Scan for the cell matching the given text and deliver its [X, Y] coordinate at center. 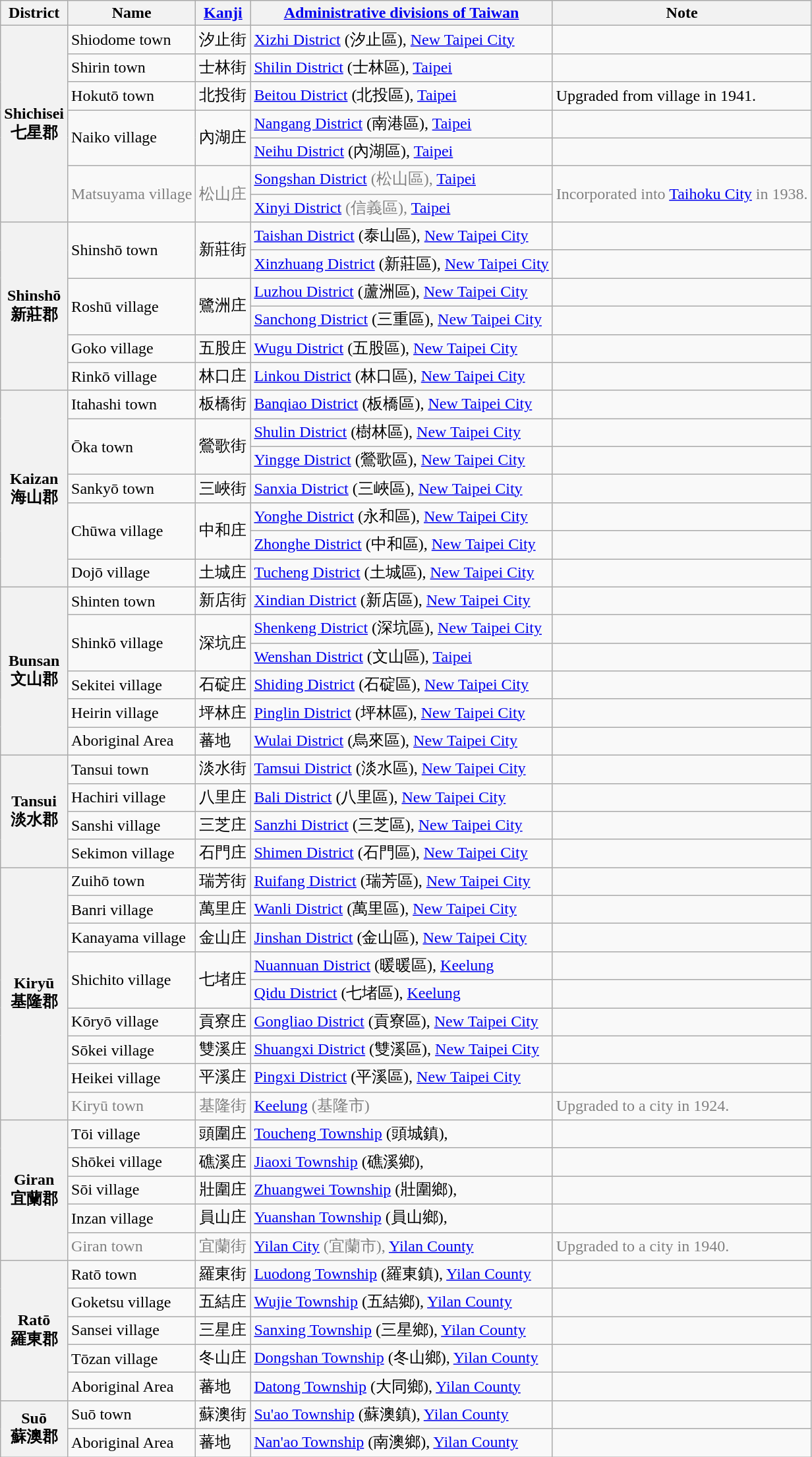
Dongshan Township (冬山鄉), Yilan County [401, 1358]
Toucheng Township (頭城鎮), [401, 1134]
Inzan village [132, 1218]
Xinzhuang District (新莊區), New Taipei City [401, 264]
Qidu District (七堵區), Keelung [401, 994]
Sōkei village [132, 1050]
Yingge District (鶯歌區), New Taipei City [401, 460]
Kanji [223, 13]
基隆街 [223, 1106]
Shichito village [132, 980]
Upgraded from village in 1941. [681, 96]
Jiaoxi Township (礁溪鄉), [401, 1162]
Sanzhi District (三芝區), New Taipei City [401, 825]
金山庄 [223, 937]
Neihu District (內湖區), Taipei [401, 152]
中和庄 [223, 530]
Heikei village [132, 1079]
Songshan District (松山區), Taipei [401, 181]
Zhuangwei Township (壯圍鄉), [401, 1191]
Wanli District (萬里區), New Taipei City [401, 910]
礁溪庄 [223, 1162]
Goketsu village [132, 1303]
District [34, 13]
Hachiri village [132, 798]
Keelung (基隆市) [401, 1106]
Shenkeng District (深坑區), New Taipei City [401, 629]
林口庄 [223, 377]
石碇庄 [223, 686]
Upgraded to a city in 1940. [681, 1246]
土城庄 [223, 574]
鶯歌街 [223, 447]
雙溪庄 [223, 1050]
七堵庄 [223, 980]
壯圍庄 [223, 1191]
Kanayama village [132, 937]
Administrative divisions of Taiwan [401, 13]
Chūwa village [132, 530]
Shimen District (石門區), New Taipei City [401, 853]
Sanxing Township (三星鄉), Yilan County [401, 1330]
Kōryō village [132, 1022]
Itahashi town [132, 405]
Su'ao Township (蘇澳鎮), Yilan County [401, 1415]
Ōka town [132, 447]
Rinkō village [132, 377]
五股庄 [223, 348]
Suō town [132, 1415]
平溪庄 [223, 1079]
Taishan District (泰山區), New Taipei City [401, 236]
Upgraded to a city in 1924. [681, 1106]
Xinyi District (信義區), Taipei [401, 208]
汐止街 [223, 40]
Tamsui District (淡水區), New Taipei City [401, 769]
新店街 [223, 601]
Nangang District (南港區), Taipei [401, 124]
Roshū village [132, 306]
Nan'ao Township (南澳鄉), Yilan County [401, 1442]
Suō蘇澳郡 [34, 1428]
Bali District (八里區), New Taipei City [401, 798]
Shōkei village [132, 1162]
三峽街 [223, 489]
Zuihō town [132, 882]
萬里庄 [223, 910]
Sekitei village [132, 686]
Giran town [132, 1246]
Shinshō town [132, 251]
Giran宜蘭郡 [34, 1191]
板橋街 [223, 405]
Heirin village [132, 713]
Yilan City (宜蘭市), Yilan County [401, 1246]
Sōi village [132, 1191]
Tōzan village [132, 1358]
Ruifang District (瑞芳區), New Taipei City [401, 882]
Shichisei七星郡 [34, 124]
新莊街 [223, 251]
Wujie Township (五結鄉), Yilan County [401, 1303]
Nuannuan District (暖暖區), Keelung [401, 965]
八里庄 [223, 798]
Sanxia District (三峽區), New Taipei City [401, 489]
Ratō羅東郡 [34, 1330]
Banri village [132, 910]
羅東街 [223, 1275]
Tansui town [132, 769]
Yonghe District (永和區), New Taipei City [401, 517]
Name [132, 13]
Tansui淡水郡 [34, 811]
Sankyō town [132, 489]
Goko village [132, 348]
Luodong Township (羅東鎮), Yilan County [401, 1275]
Matsuyama village [132, 194]
Note [681, 13]
Kiryū town [132, 1106]
Kiryū基隆郡 [34, 994]
頭圍庄 [223, 1134]
Naiko village [132, 137]
內湖庄 [223, 137]
Banqiao District (板橋區), New Taipei City [401, 405]
Datong Township (大同鄉), Yilan County [401, 1387]
Pingxi District (平溪區), New Taipei City [401, 1079]
五結庄 [223, 1303]
Beitou District (北投區), Taipei [401, 96]
士林街 [223, 67]
員山庄 [223, 1218]
Shilin District (士林區), Taipei [401, 67]
Shinshō新莊郡 [34, 306]
Hokutō town [132, 96]
Sansei village [132, 1330]
Sanshi village [132, 825]
宜蘭街 [223, 1246]
北投街 [223, 96]
Xindian District (新店區), New Taipei City [401, 601]
Wugu District (五股區), New Taipei City [401, 348]
Shinkō village [132, 643]
松山庄 [223, 194]
Shirin town [132, 67]
Incorporated into Taihoku City in 1938. [681, 194]
Bunsan文山郡 [34, 671]
貢寮庄 [223, 1022]
三芝庄 [223, 825]
Wulai District (烏來區), New Taipei City [401, 741]
Wenshan District (文山區), Taipei [401, 657]
鷺洲庄 [223, 306]
深坑庄 [223, 643]
Sanchong District (三重區), New Taipei City [401, 320]
冬山庄 [223, 1358]
Shiodome town [132, 40]
Dojō village [132, 574]
Shinten town [132, 601]
Tucheng District (土城區), New Taipei City [401, 574]
Linkou District (林口區), New Taipei City [401, 377]
Zhonghe District (中和區), New Taipei City [401, 545]
石門庄 [223, 853]
Ratō town [132, 1275]
三星庄 [223, 1330]
Shiding District (石碇區), New Taipei City [401, 686]
蘇澳街 [223, 1415]
Tōi village [132, 1134]
坪林庄 [223, 713]
Jinshan District (金山區), New Taipei City [401, 937]
Shulin District (樹林區), New Taipei City [401, 432]
瑞芳街 [223, 882]
Kaizan海山郡 [34, 489]
Gongliao District (貢寮區), New Taipei City [401, 1022]
Pinglin District (坪林區), New Taipei City [401, 713]
Luzhou District (蘆洲區), New Taipei City [401, 293]
Shuangxi District (雙溪區), New Taipei City [401, 1050]
Xizhi District (汐止區), New Taipei City [401, 40]
淡水街 [223, 769]
Sekimon village [132, 853]
Yuanshan Township (員山鄉), [401, 1218]
